Pinpoint the cell where the given text exists, returning its (X, Y) midpoint coordinate. 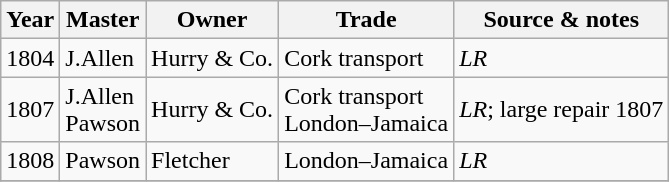
Trade (366, 20)
London–Jamaica (366, 161)
Cork transport (366, 58)
Fletcher (212, 161)
LR; large repair 1807 (562, 110)
Pawson (103, 161)
Master (103, 20)
J.AllenPawson (103, 110)
1807 (30, 110)
1804 (30, 58)
J.Allen (103, 58)
Owner (212, 20)
1808 (30, 161)
Source & notes (562, 20)
Cork transportLondon–Jamaica (366, 110)
Year (30, 20)
